Determine the [X, Y] coordinate at the center of the cell enclosing the given text.  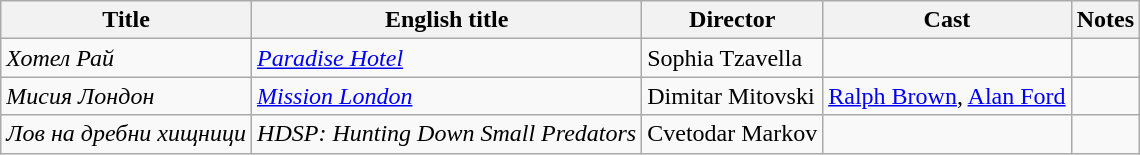
Notes [1105, 20]
Director [732, 20]
Sophia Tzavella [732, 58]
Ralph Brown, Alan Ford [947, 96]
Мисия Лондон [126, 96]
HDSP: Hunting Down Small Predators [447, 134]
Paradise Hotel [447, 58]
Title [126, 20]
Mission London [447, 96]
Cast [947, 20]
Хотел Рай [126, 58]
Лов на дребни хищници [126, 134]
Cvetodar Markov [732, 134]
Dimitar Mitovski [732, 96]
English title [447, 20]
